Identify which cell holds the provided text, then report its (x, y) central coordinate. 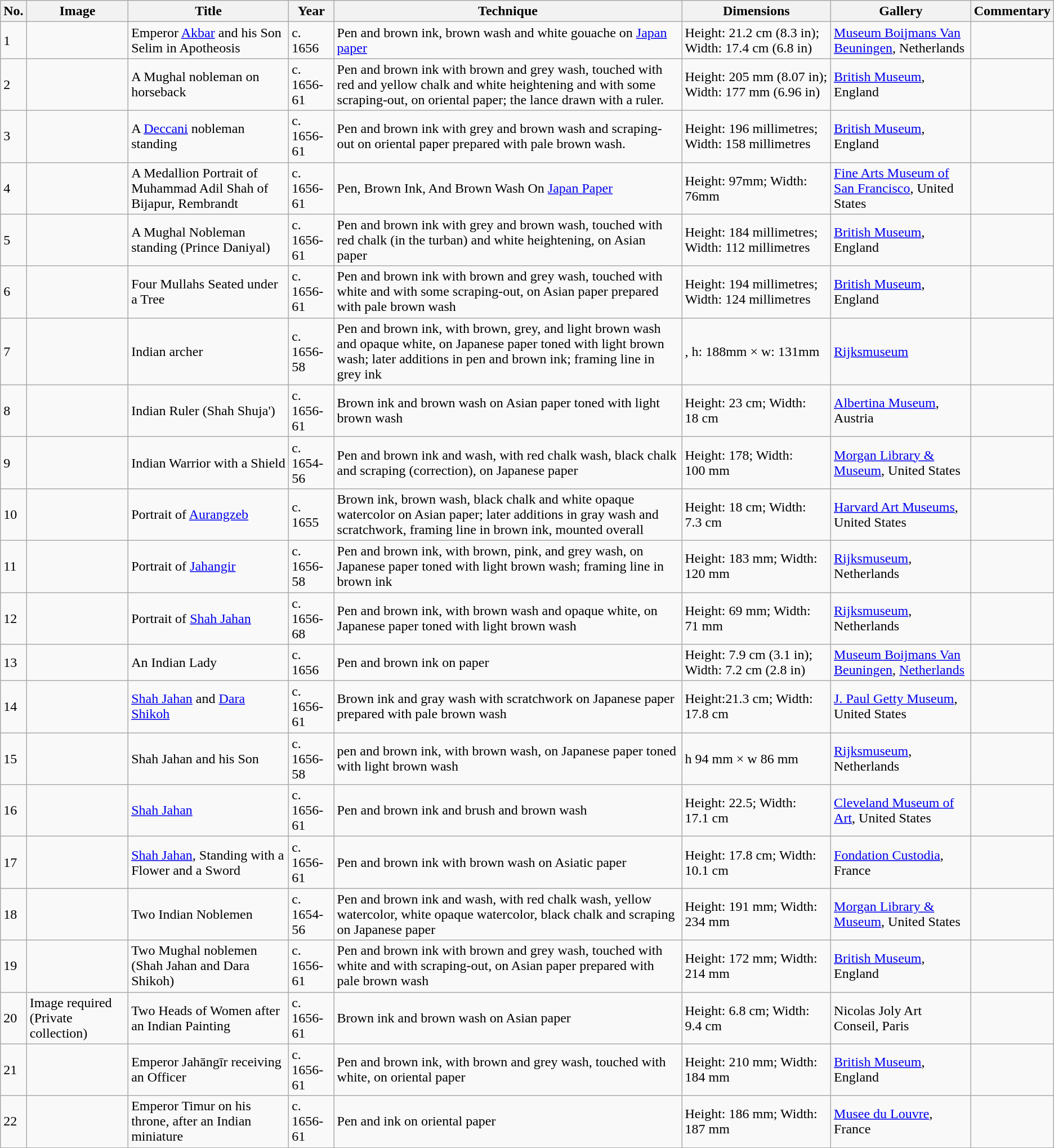
Rijksmuseum (901, 351)
Pen and brown ink with brown wash on Asiatic paper (508, 862)
An Indian Lady (208, 662)
Fine Arts Museum of San Francisco, United States (901, 188)
Brown ink and brown wash on Asian paper toned with light brown wash (508, 411)
Image required (Private collection) (77, 1018)
20 (14, 1018)
Height:21.3 cm; Width: 17.8 cm (757, 707)
Height: 17.8 cm; Width: 10.1 cm (757, 862)
Albertina Museum, Austria (901, 411)
Pen and brown ink on paper (508, 662)
Height: 172 mm; Width: 214 mm (757, 966)
13 (14, 662)
Shah Jahan (208, 811)
18 (14, 914)
Commentary (1012, 11)
12 (14, 619)
A Mughal Nobleman standing (Prince Daniyal) (208, 240)
Shah Jahan and his Son (208, 759)
c. 1655 (311, 514)
Brown ink and brown wash on Asian paper (508, 1018)
Height: 210 mm; Width: 184 mm (757, 1070)
9 (14, 462)
Portrait of Aurangzeb (208, 514)
Pen and brown ink with grey and brown wash and scraping-out on oriental paper prepared with pale brown wash. (508, 136)
19 (14, 966)
21 (14, 1070)
Two Heads of Women after an Indian Painting (208, 1018)
Height: 7.9 cm (3.1 in); Width: 7.2 cm (2.8 in) (757, 662)
c. 1656-68 (311, 619)
Fondation Custodia, France (901, 862)
Height: 23 cm; Width: 18 cm (757, 411)
Height: 194 millimetres; Width: 124 millimetres (757, 292)
Height: 184 millimetres; Width: 112 millimetres (757, 240)
Portrait of Jahangir (208, 566)
Height: 6.8 cm; Width: 9.4 cm (757, 1018)
Indian archer (208, 351)
Emperor Jahāngīr receiving an Officer (208, 1070)
Two Indian Noblemen (208, 914)
Two Mughal noblemen (Shah Jahan and Dara Shikoh) (208, 966)
Technique (508, 11)
Indian Warrior with a Shield (208, 462)
Height: 69 mm; Width: 71 mm (757, 619)
Pen and brown ink with brown and grey wash, touched with white and with some scraping-out, on Asian paper prepared with pale brown wash (508, 292)
Harvard Art Museums, United States (901, 514)
A Deccani nobleman standing (208, 136)
Shah Jahan and Dara Shikoh (208, 707)
4 (14, 188)
A Mughal nobleman on horseback (208, 84)
Shah Jahan, Standing with a Flower and a Sword (208, 862)
Height: 22.5; Width: 17.1 cm (757, 811)
14 (14, 707)
Height: 97mm; Width: 76mm (757, 188)
Pen and brown ink with grey and brown wash, touched with red chalk (in the turban) and white heightening, on Asian paper (508, 240)
Emperor Timur on his throne, after an Indian miniature (208, 1122)
5 (14, 240)
Pen and brown ink and wash, with red chalk wash, yellow watercolor, white opaque watercolor, black chalk and scraping on Japanese paper (508, 914)
Height: 183 mm; Width: 120 mm (757, 566)
Dimensions (757, 11)
2 (14, 84)
Brown ink and gray wash with scratchwork on Japanese paper prepared with pale brown wash (508, 707)
Portrait of Shah Jahan (208, 619)
Image (77, 11)
Indian Ruler (Shah Shuja') (208, 411)
Gallery (901, 11)
Height: 191 mm; Width: 234 mm (757, 914)
7 (14, 351)
Cleveland Museum of Art, United States (901, 811)
Pen and brown ink and brush and brown wash (508, 811)
Title (208, 11)
1 (14, 41)
Pen and brown ink, with brown and grey wash, touched with white, on oriental paper (508, 1070)
Height: 178; Width: 100 mm (757, 462)
Height: 21.2 cm (8.3 in); Width: 17.4 cm (6.8 in) (757, 41)
h 94 mm × w 86 mm (757, 759)
Pen and brown ink, with brown wash and opaque white, on Japanese paper toned with light brown wash (508, 619)
17 (14, 862)
Musee du Louvre, France (901, 1122)
Pen and brown ink and wash, with red chalk wash, black chalk and scraping (correction), on Japanese paper (508, 462)
3 (14, 136)
Height: 205 mm (8.07 in); Width: 177 mm (6.96 in) (757, 84)
, h: 188mm × w: 131mm (757, 351)
No. (14, 11)
15 (14, 759)
Height: 196 millimetres; Width: 158 millimetres (757, 136)
Height: 18 cm; Width: 7.3 cm (757, 514)
pen and brown ink, with brown wash, on Japanese paper toned with light brown wash (508, 759)
Height: 186 mm; Width: 187 mm (757, 1122)
11 (14, 566)
Nicolas Joly Art Conseil, Paris (901, 1018)
6 (14, 292)
J. Paul Getty Museum, United States (901, 707)
Four Mullahs Seated under a Tree (208, 292)
16 (14, 811)
10 (14, 514)
Emperor Akbar and his Son Selim in Apotheosis (208, 41)
Pen and ink on oriental paper (508, 1122)
8 (14, 411)
Pen and brown ink with brown and grey wash, touched with white and with scraping-out, on Asian paper prepared with pale brown wash (508, 966)
22 (14, 1122)
Pen and brown ink, with brown, pink, and grey wash, on Japanese paper toned with light brown wash; framing line in brown ink (508, 566)
Year (311, 11)
A Medallion Portrait of Muhammad Adil Shah of Bijapur, Rembrandt (208, 188)
Pen, Brown Ink, And Brown Wash On Japan Paper (508, 188)
Pen and brown ink, brown wash and white gouache on Japan paper (508, 41)
